Find where the given text appears and provide that cell's center as [x, y] coordinate. 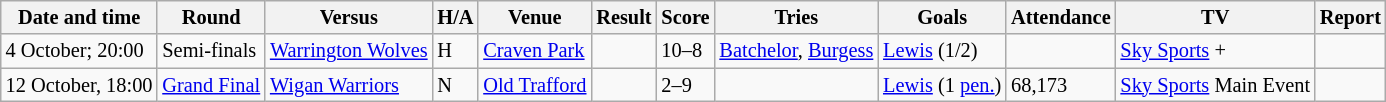
Craven Park [534, 51]
Batchelor, Burgess [796, 51]
Grand Final [211, 85]
Semi-finals [211, 51]
Date and time [80, 17]
Lewis (1 pen.) [942, 85]
H/A [455, 17]
Report [1350, 17]
TV [1216, 17]
Round [211, 17]
Tries [796, 17]
10–8 [686, 51]
N [455, 85]
Versus [348, 17]
Lewis (1/2) [942, 51]
Sky Sports Main Event [1216, 85]
Goals [942, 17]
12 October, 18:00 [80, 85]
Old Trafford [534, 85]
Result [624, 17]
4 October; 20:00 [80, 51]
Attendance [1060, 17]
Score [686, 17]
Sky Sports + [1216, 51]
2–9 [686, 85]
Warrington Wolves [348, 51]
Wigan Warriors [348, 85]
68,173 [1060, 85]
H [455, 51]
Venue [534, 17]
